Extract the (x, y) coordinate from the center of the cell holding the provided text.  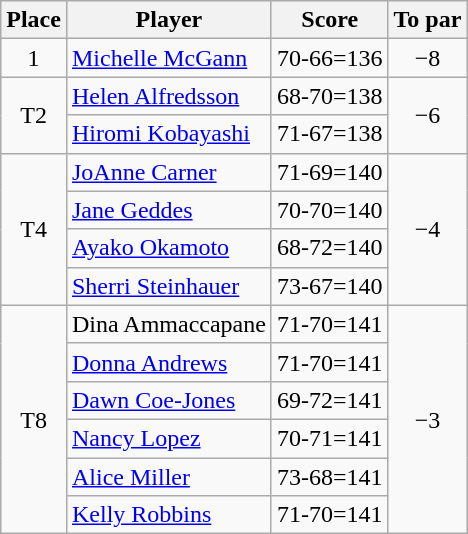
−6 (428, 115)
70-66=136 (330, 58)
Score (330, 20)
Ayako Okamoto (168, 248)
70-70=140 (330, 210)
Player (168, 20)
−8 (428, 58)
Donna Andrews (168, 362)
71-67=138 (330, 134)
68-70=138 (330, 96)
73-67=140 (330, 286)
Dawn Coe-Jones (168, 400)
68-72=140 (330, 248)
1 (34, 58)
Helen Alfredsson (168, 96)
70-71=141 (330, 438)
Hiromi Kobayashi (168, 134)
Sherri Steinhauer (168, 286)
69-72=141 (330, 400)
73-68=141 (330, 477)
Jane Geddes (168, 210)
−4 (428, 229)
To par (428, 20)
Alice Miller (168, 477)
−3 (428, 419)
Michelle McGann (168, 58)
JoAnne Carner (168, 172)
T8 (34, 419)
Place (34, 20)
71-69=140 (330, 172)
Dina Ammaccapane (168, 324)
Nancy Lopez (168, 438)
T2 (34, 115)
Kelly Robbins (168, 515)
T4 (34, 229)
